Locate the cell with the specified text and output its (X, Y) center coordinate. 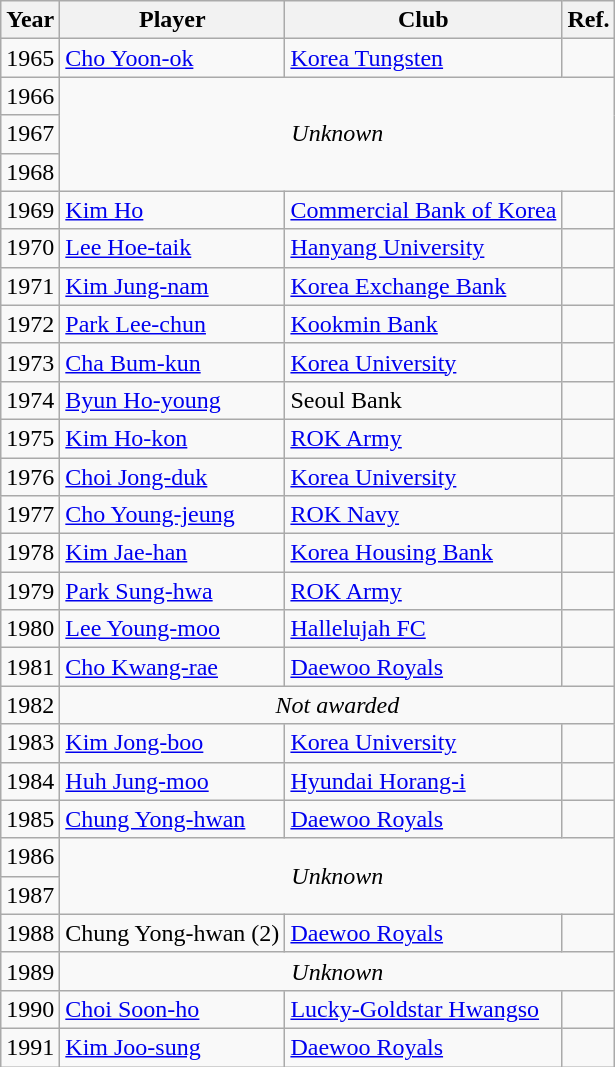
1974 (30, 400)
Cho Yoon-ok (172, 58)
Chung Yong-hwan (2) (172, 933)
1984 (30, 781)
Korea Tungsten (424, 58)
Lee Young-moo (172, 629)
Hyundai Horang-i (424, 781)
Commercial Bank of Korea (424, 210)
Kim Jung-nam (172, 286)
1987 (30, 895)
1973 (30, 362)
ROK Navy (424, 515)
Choi Soon-ho (172, 1009)
Korea Housing Bank (424, 553)
1968 (30, 172)
Byun Ho-young (172, 400)
Year (30, 20)
1967 (30, 134)
1983 (30, 743)
Cho Kwang-rae (172, 667)
Cha Bum-kun (172, 362)
1982 (30, 705)
Cho Young-jeung (172, 515)
1991 (30, 1047)
1989 (30, 971)
1966 (30, 96)
1977 (30, 515)
Park Sung-hwa (172, 591)
Kim Jong-boo (172, 743)
Ref. (588, 20)
Hanyang University (424, 248)
1972 (30, 324)
Player (172, 20)
Kookmin Bank (424, 324)
1986 (30, 857)
1990 (30, 1009)
Hallelujah FC (424, 629)
Lucky-Goldstar Hwangso (424, 1009)
Kim Ho (172, 210)
Not awarded (338, 705)
Chung Yong-hwan (172, 819)
1978 (30, 553)
1981 (30, 667)
1980 (30, 629)
Huh Jung-moo (172, 781)
Club (424, 20)
1976 (30, 477)
Seoul Bank (424, 400)
Kim Jae-han (172, 553)
Lee Hoe-taik (172, 248)
Park Lee-chun (172, 324)
1979 (30, 591)
Choi Jong-duk (172, 477)
1965 (30, 58)
1971 (30, 286)
1985 (30, 819)
Kim Ho-kon (172, 438)
1969 (30, 210)
1970 (30, 248)
Kim Joo-sung (172, 1047)
1975 (30, 438)
Korea Exchange Bank (424, 286)
1988 (30, 933)
